Output the (X, Y) coordinate of the center of the cell containing the given text.  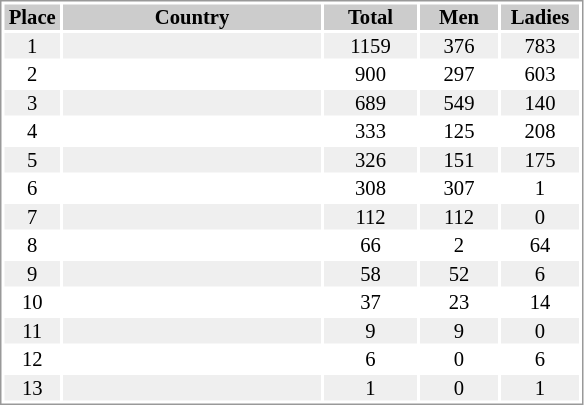
1159 (370, 46)
Ladies (540, 17)
208 (540, 131)
3 (32, 103)
10 (32, 303)
Men (459, 17)
603 (540, 75)
7 (32, 217)
326 (370, 160)
64 (540, 245)
900 (370, 75)
52 (459, 274)
376 (459, 46)
125 (459, 131)
307 (459, 189)
689 (370, 103)
Place (32, 17)
66 (370, 245)
12 (32, 359)
Country (192, 17)
11 (32, 331)
13 (32, 388)
783 (540, 46)
8 (32, 245)
37 (370, 303)
151 (459, 160)
175 (540, 160)
140 (540, 103)
549 (459, 103)
4 (32, 131)
23 (459, 303)
333 (370, 131)
14 (540, 303)
Total (370, 17)
5 (32, 160)
308 (370, 189)
58 (370, 274)
297 (459, 75)
